For the text-containing cell, return its midpoint in (X, Y) coordinate format. 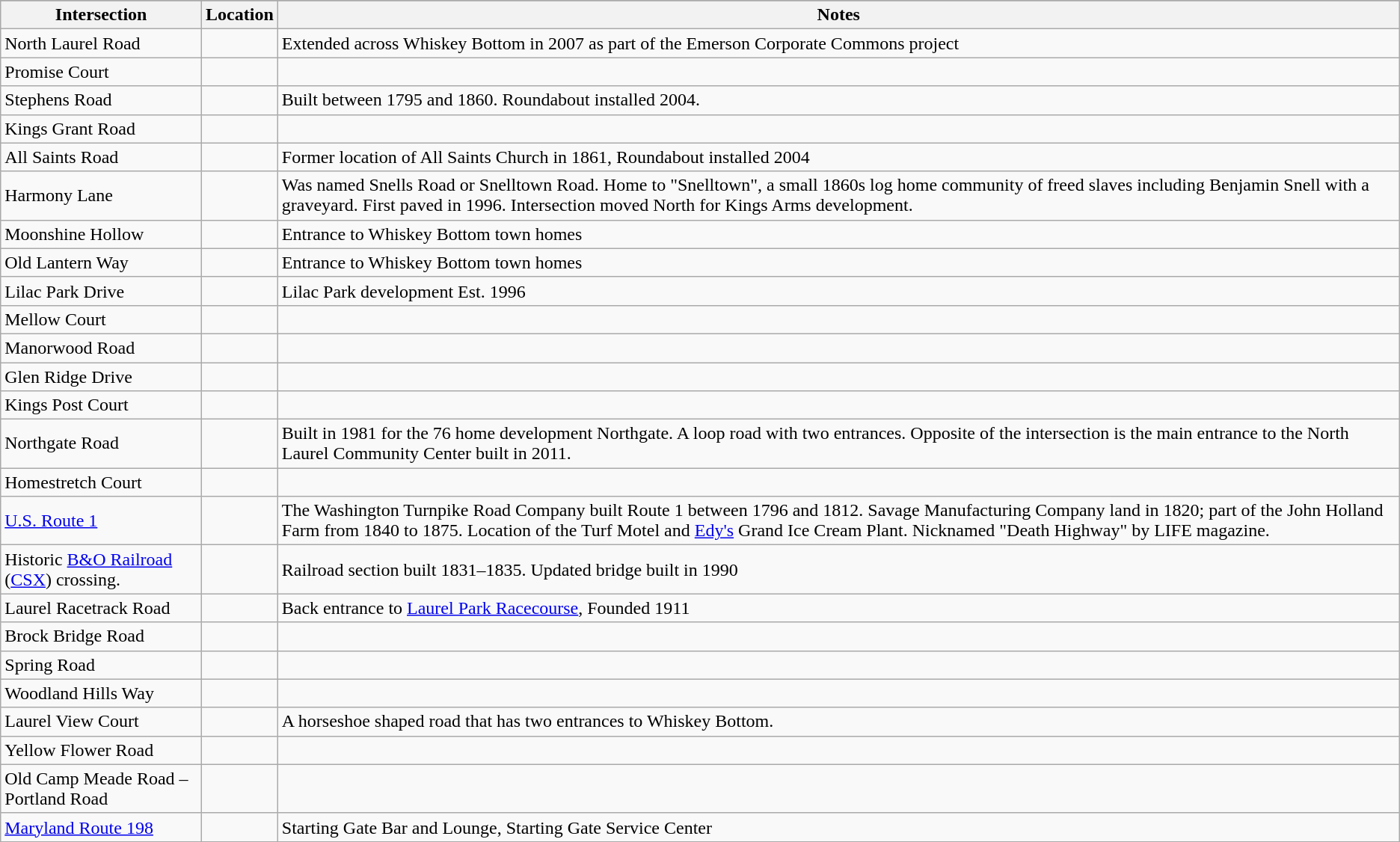
Moonshine Hollow (102, 234)
U.S. Route 1 (102, 520)
Laurel View Court (102, 722)
Location (240, 15)
Lilac Park development Est. 1996 (838, 291)
North Laurel Road (102, 43)
Mellow Court (102, 319)
Intersection (102, 15)
Notes (838, 15)
Homestretch Court (102, 482)
Kings Grant Road (102, 129)
Manorwood Road (102, 348)
Built between 1795 and 1860. Roundabout installed 2004. (838, 100)
Lilac Park Drive (102, 291)
Woodland Hills Way (102, 693)
Harmony Lane (102, 196)
Laurel Racetrack Road (102, 608)
All Saints Road (102, 157)
A horseshoe shaped road that has two entrances to Whiskey Bottom. (838, 722)
Maryland Route 198 (102, 827)
Old Lantern Way (102, 262)
Northgate Road (102, 444)
Brock Bridge Road (102, 636)
Spring Road (102, 665)
Yellow Flower Road (102, 750)
Extended across Whiskey Bottom in 2007 as part of the Emerson Corporate Commons project (838, 43)
Back entrance to Laurel Park Racecourse, Founded 1911 (838, 608)
Railroad section built 1831–1835. Updated bridge built in 1990 (838, 570)
Promise Court (102, 72)
Stephens Road (102, 100)
Former location of All Saints Church in 1861, Roundabout installed 2004 (838, 157)
Old Camp Meade Road – Portland Road (102, 788)
Kings Post Court (102, 405)
Historic B&O Railroad (CSX) crossing. (102, 570)
Glen Ridge Drive (102, 376)
Starting Gate Bar and Lounge, Starting Gate Service Center (838, 827)
